Return (x, y) of the center of cell containing provided text 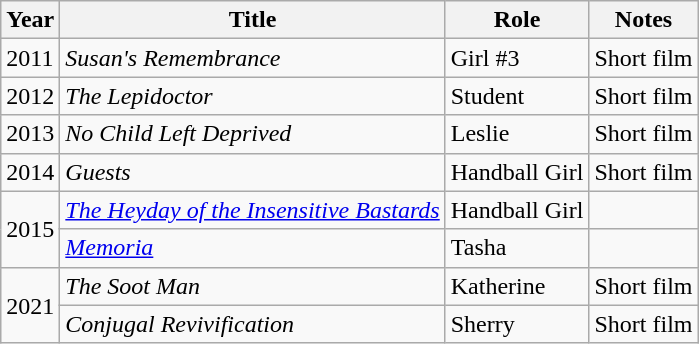
Katherine (517, 286)
Memoria (252, 248)
2015 (30, 229)
Sherry (517, 324)
Susan's Remembrance (252, 58)
Conjugal Revivification (252, 324)
Tasha (517, 248)
Guests (252, 172)
2014 (30, 172)
The Lepidoctor (252, 96)
The Soot Man (252, 286)
Leslie (517, 134)
No Child Left Deprived (252, 134)
2013 (30, 134)
2021 (30, 305)
2011 (30, 58)
Role (517, 20)
Notes (644, 20)
The Heyday of the Insensitive Bastards (252, 210)
Student (517, 96)
Girl #3 (517, 58)
Year (30, 20)
2012 (30, 96)
Title (252, 20)
